Extract the (X, Y) coordinate from the center of the cell holding the provided text.  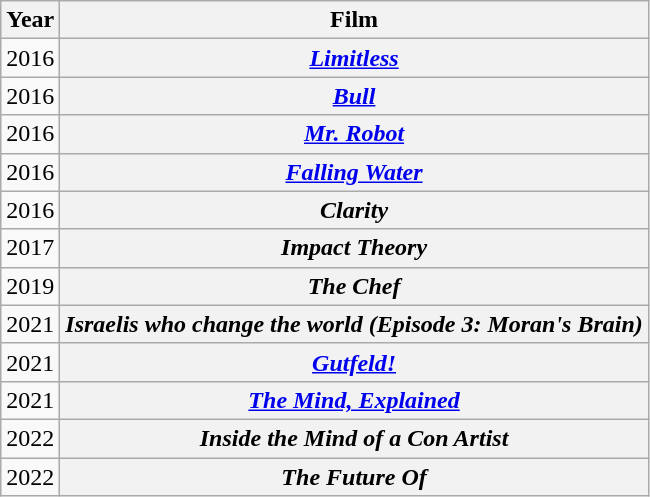
Gutfeld! (354, 362)
Film (354, 20)
Impact Theory (354, 248)
Bull (354, 96)
The Mind, Explained (354, 400)
Falling Water (354, 172)
Limitless (354, 58)
Mr. Robot (354, 134)
Inside the Mind of a Con Artist (354, 438)
The Chef (354, 286)
2017 (30, 248)
Clarity (354, 210)
The Future Of (354, 477)
2019 (30, 286)
Israelis who change the world (Episode 3: Moran's Brain) (354, 324)
Year (30, 20)
